From the cell containing the given text, extract its center point as [x, y] coordinate. 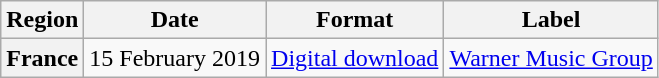
Date [175, 20]
Label [551, 20]
Digital download [355, 58]
Format [355, 20]
15 February 2019 [175, 58]
France [42, 58]
Warner Music Group [551, 58]
Region [42, 20]
